Pinpoint the cell where the given text exists, returning its (x, y) midpoint coordinate. 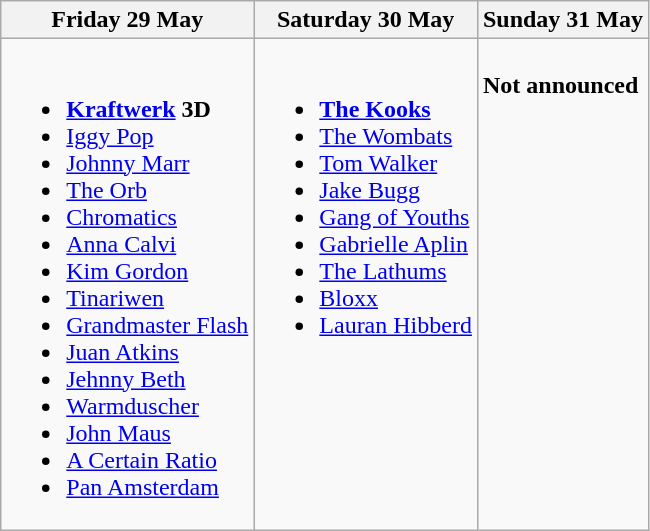
Saturday 30 May (366, 20)
The KooksThe WombatsTom WalkerJake BuggGang of YouthsGabrielle AplinThe LathumsBloxxLauran Hibberd (366, 284)
Friday 29 May (128, 20)
Not announced (562, 284)
Sunday 31 May (562, 20)
